Detect which cell encompasses the target text, then output its (X, Y) center coordinate. 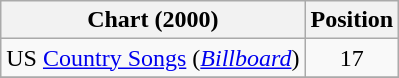
US Country Songs (Billboard) (153, 58)
17 (352, 58)
Chart (2000) (153, 20)
Position (352, 20)
